Extract the (X, Y) coordinate from the center of the cell holding the provided text.  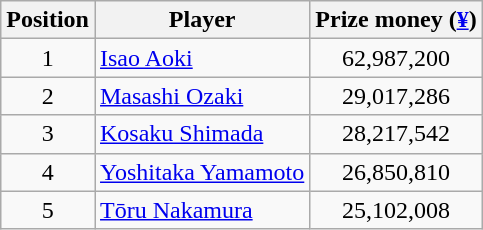
25,102,008 (396, 210)
62,987,200 (396, 58)
Position (48, 20)
3 (48, 134)
Player (202, 20)
1 (48, 58)
5 (48, 210)
Kosaku Shimada (202, 134)
2 (48, 96)
Masashi Ozaki (202, 96)
Prize money (¥) (396, 20)
Yoshitaka Yamamoto (202, 172)
4 (48, 172)
Isao Aoki (202, 58)
26,850,810 (396, 172)
29,017,286 (396, 96)
28,217,542 (396, 134)
Tōru Nakamura (202, 210)
